Identify which cell holds the provided text, then report its (x, y) central coordinate. 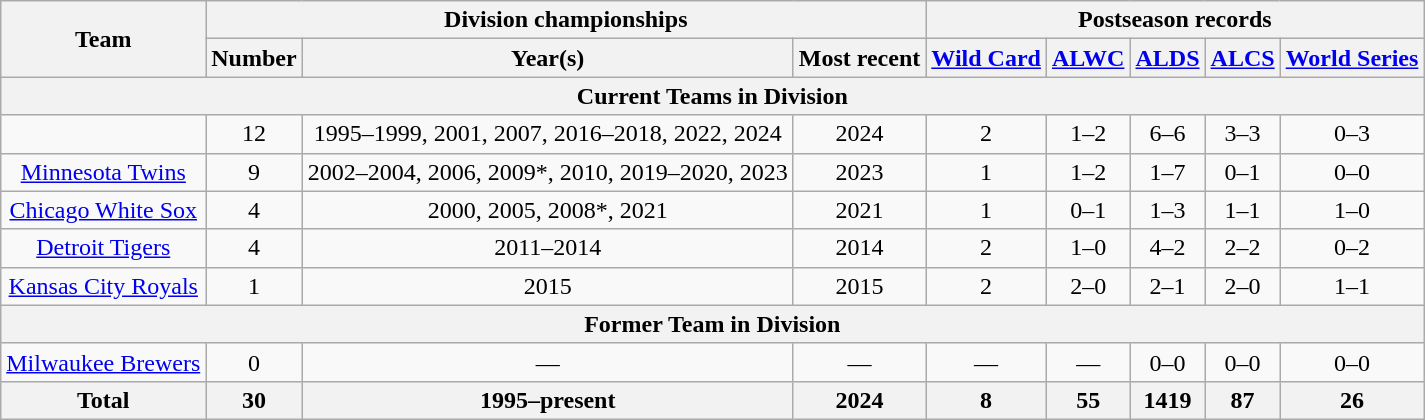
4–2 (1168, 248)
2023 (860, 172)
Most recent (860, 58)
Chicago White Sox (104, 210)
World Series (1352, 58)
87 (1242, 400)
0–2 (1352, 248)
8 (986, 400)
Detroit Tigers (104, 248)
Current Teams in Division (712, 96)
0 (254, 362)
ALCS (1242, 58)
Division championships (566, 20)
ALWC (1088, 58)
55 (1088, 400)
Year(s) (548, 58)
2000, 2005, 2008*, 2021 (548, 210)
2002–2004, 2006, 2009*, 2010, 2019–2020, 2023 (548, 172)
Milwaukee Brewers (104, 362)
Postseason records (1175, 20)
2011–2014 (548, 248)
Kansas City Royals (104, 286)
2021 (860, 210)
Total (104, 400)
1–7 (1168, 172)
3–3 (1242, 134)
30 (254, 400)
12 (254, 134)
0–3 (1352, 134)
Number (254, 58)
Minnesota Twins (104, 172)
6–6 (1168, 134)
26 (1352, 400)
9 (254, 172)
Former Team in Division (712, 324)
Wild Card (986, 58)
1995–present (548, 400)
1–3 (1168, 210)
ALDS (1168, 58)
2–2 (1242, 248)
2014 (860, 248)
1995–1999, 2001, 2007, 2016–2018, 2022, 2024 (548, 134)
2–1 (1168, 286)
1419 (1168, 400)
Team (104, 39)
